For the text-containing cell, return its midpoint in (X, Y) coordinate format. 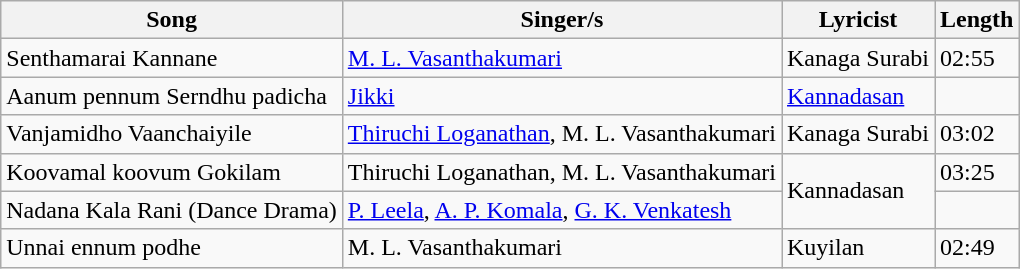
Aanum pennum Serndhu padicha (172, 96)
03:25 (977, 172)
Unnai ennum podhe (172, 248)
02:49 (977, 248)
Length (977, 20)
Nadana Kala Rani (Dance Drama) (172, 210)
Senthamarai Kannane (172, 58)
P. Leela, A. P. Komala, G. K. Venkatesh (562, 210)
03:02 (977, 134)
Singer/s (562, 20)
Kuyilan (858, 248)
Jikki (562, 96)
Vanjamidho Vaanchaiyile (172, 134)
Lyricist (858, 20)
02:55 (977, 58)
Song (172, 20)
Koovamal koovum Gokilam (172, 172)
